Return the [X, Y] coordinate for the center point of the cell that contains the specified text.  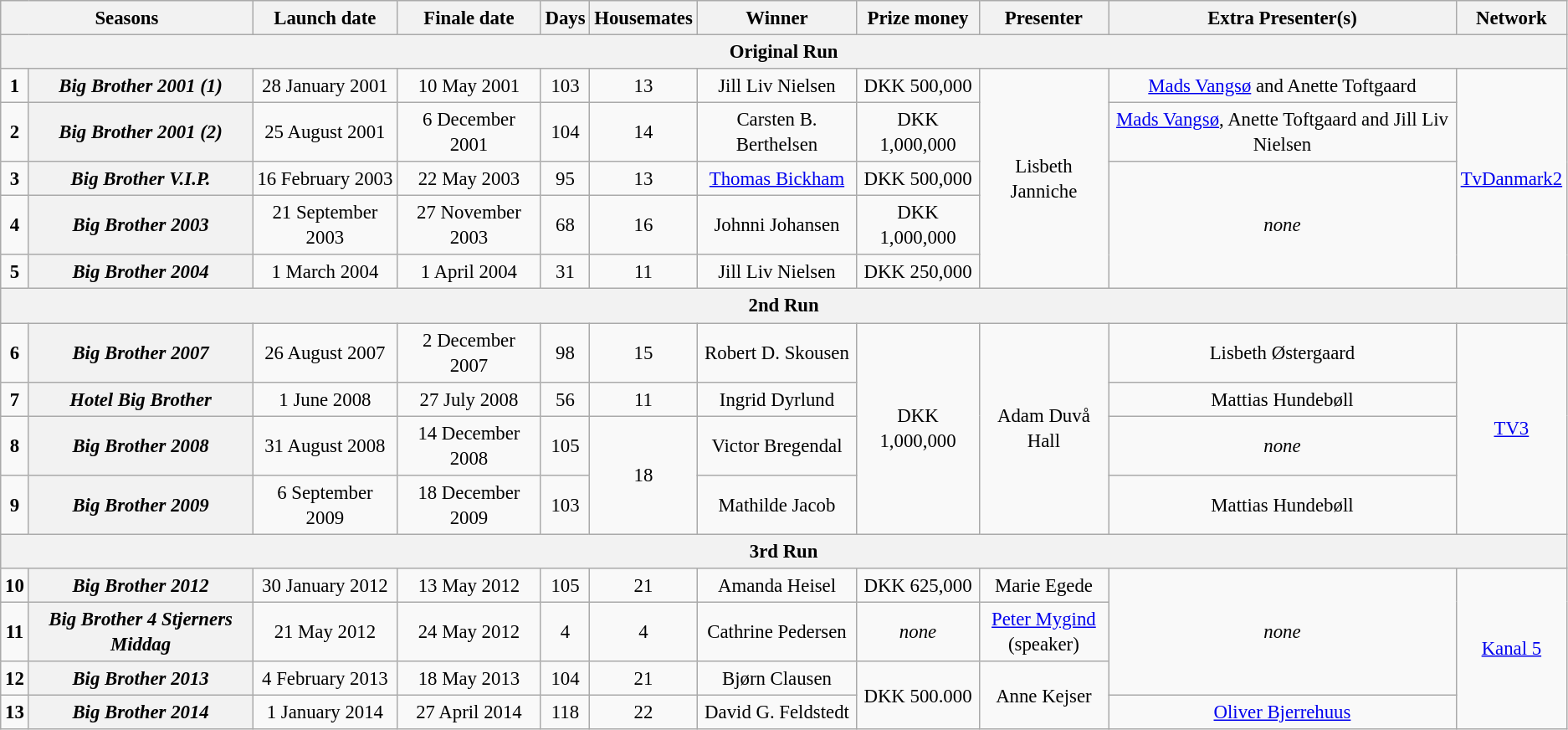
Big Brother V.I.P. [141, 179]
TV3 [1511, 429]
TvDanmark2 [1511, 179]
DKK 250,000 [918, 271]
Housemates [643, 18]
Seasons [127, 18]
3 [15, 179]
Big Brother 2007 [141, 353]
16 [643, 226]
Big Brother 2001 (2) [141, 132]
6 December 2001 [469, 132]
9 [15, 504]
27 April 2014 [469, 712]
Big Brother 2009 [141, 504]
118 [566, 712]
DKK 500.000 [918, 695]
28 January 2001 [325, 85]
30 January 2012 [325, 586]
Days [566, 18]
DKK 625,000 [918, 586]
15 [643, 353]
26 August 2007 [325, 353]
2 [15, 132]
13 May 2012 [469, 586]
Anne Kejser [1043, 695]
68 [566, 226]
1 [15, 85]
Adam Duvå Hall [1043, 429]
Bjørn Clausen [776, 678]
Original Run [784, 52]
Mads Vangsø, Anette Toftgaard and Jill Liv Nielsen [1283, 132]
2 December 2007 [469, 353]
27 July 2008 [469, 398]
27 November 2003 [469, 226]
22 [643, 712]
Network [1511, 18]
Amanda Heisel [776, 586]
8 [15, 445]
98 [566, 353]
Lisbeth Janniche [1043, 179]
Johnni Johansen [776, 226]
Prize money [918, 18]
21 May 2012 [325, 631]
1 June 2008 [325, 398]
Extra Presenter(s) [1283, 18]
Hotel Big Brother [141, 398]
31 [566, 271]
Big Brother 2013 [141, 678]
Kanal 5 [1511, 649]
David G. Feldstedt [776, 712]
Cathrine Pedersen [776, 631]
Big Brother 2003 [141, 226]
95 [566, 179]
6 September 2009 [325, 504]
Big Brother 2001 (1) [141, 85]
18 May 2013 [469, 678]
10 May 2001 [469, 85]
Peter Mygind(speaker) [1043, 631]
Mathilde Jacob [776, 504]
Mads Vangsø and Anette Toftgaard [1283, 85]
1 March 2004 [325, 271]
Victor Bregendal [776, 445]
21 September 2003 [325, 226]
2nd Run [784, 306]
Big Brother 2012 [141, 586]
Finale date [469, 18]
31 August 2008 [325, 445]
10 [15, 586]
Thomas Bickham [776, 179]
1 January 2014 [325, 712]
6 [15, 353]
Big Brother 2014 [141, 712]
1 April 2004 [469, 271]
16 February 2003 [325, 179]
14 December 2008 [469, 445]
Marie Egede [1043, 586]
Oliver Bjerrehuus [1283, 712]
56 [566, 398]
Big Brother 2004 [141, 271]
Winner [776, 18]
3rd Run [784, 551]
12 [15, 678]
14 [643, 132]
Lisbeth Østergaard [1283, 353]
5 [15, 271]
Big Brother 4 Stjerners Middag [141, 631]
22 May 2003 [469, 179]
Ingrid Dyrlund [776, 398]
18 [643, 476]
Launch date [325, 18]
Presenter [1043, 18]
25 August 2001 [325, 132]
7 [15, 398]
Robert D. Skousen [776, 353]
18 December 2009 [469, 504]
Big Brother 2008 [141, 445]
4 February 2013 [325, 678]
Carsten B. Berthelsen [776, 132]
24 May 2012 [469, 631]
